Capture the cell that displays the provided text and extract its [x, y] central coordinate. 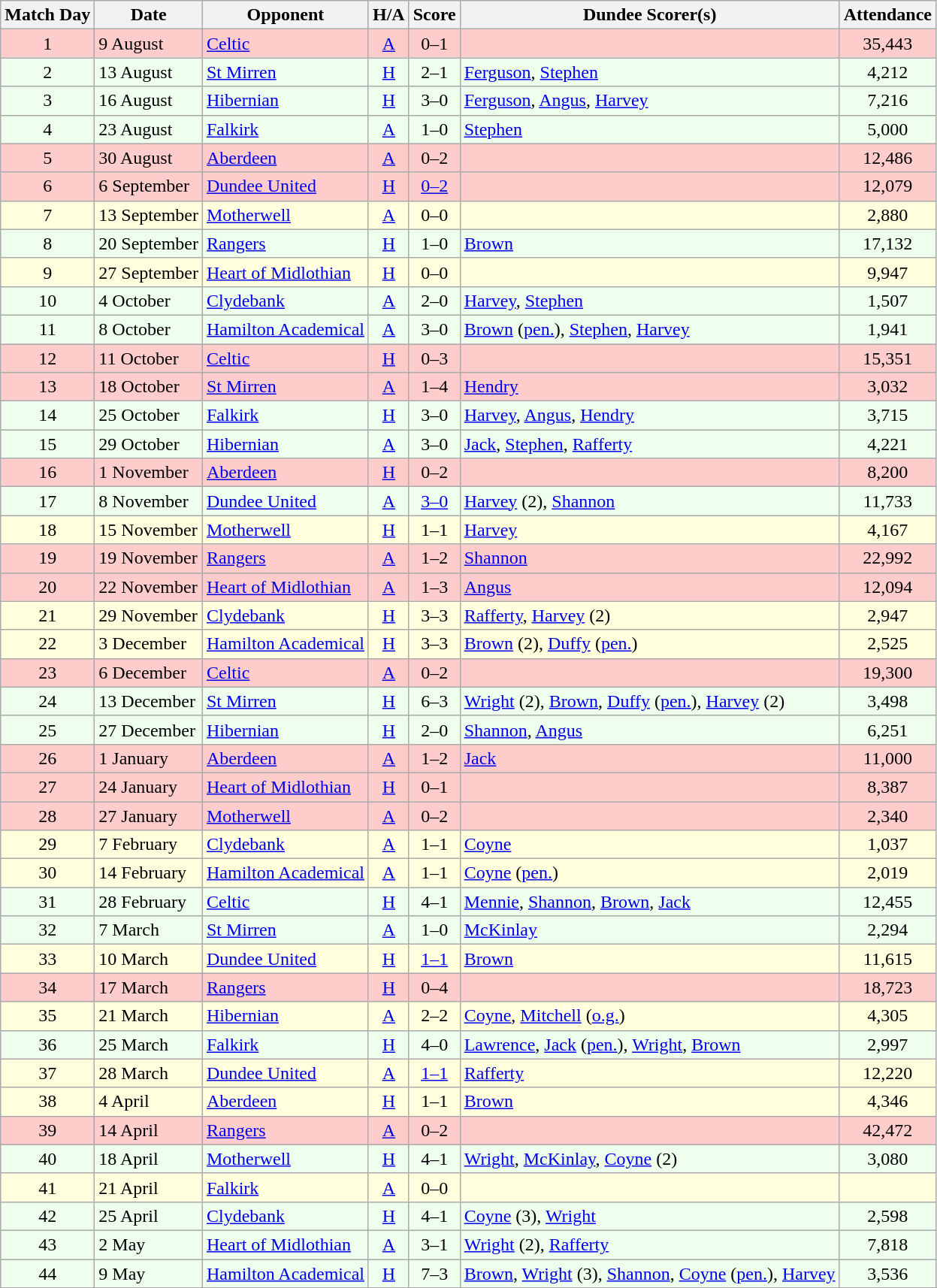
Coyne [649, 845]
13 [48, 387]
0–3 [434, 358]
7 March [149, 930]
Harvey [649, 530]
H/A [388, 15]
12 [48, 358]
2,947 [887, 615]
1 November [149, 473]
1 January [149, 758]
5 [48, 158]
15 [48, 444]
Lawrence, Jack (pen.), Wright, Brown [649, 1045]
8 [48, 243]
Harvey (2), Shannon [649, 501]
McKinlay [649, 930]
42 [48, 1216]
10 March [149, 959]
4,212 [887, 72]
2–1 [434, 72]
3,715 [887, 416]
Coyne (pen.) [649, 873]
8,387 [887, 787]
9 [48, 272]
3,032 [887, 387]
1 [48, 44]
0–4 [434, 987]
Wright, McKinlay, Coyne (2) [649, 1159]
4,167 [887, 530]
4 October [149, 301]
14 February [149, 873]
15,351 [887, 358]
24 January [149, 787]
2,019 [887, 873]
30 [48, 873]
20 September [149, 243]
4 [48, 129]
1,941 [887, 329]
Shannon, Angus [649, 730]
Harvey, Angus, Hendry [649, 416]
3,536 [887, 1274]
30 August [149, 158]
Hendry [649, 387]
Match Day [48, 15]
2,598 [887, 1216]
Dundee Scorer(s) [649, 15]
19 November [149, 558]
Wright (2), Rafferty [649, 1244]
3,080 [887, 1159]
Ferguson, Angus, Harvey [649, 101]
2 [48, 72]
12,455 [887, 902]
31 [48, 902]
18 [48, 530]
41 [48, 1187]
40 [48, 1159]
6–3 [434, 701]
Date [149, 15]
26 [48, 758]
13 September [149, 215]
Brown, Wright (3), Shannon, Coyne (pen.), Harvey [649, 1274]
20 [48, 587]
21 [48, 615]
2,294 [887, 930]
14 April [149, 1130]
17 [48, 501]
11,733 [887, 501]
17,132 [887, 243]
23 [48, 673]
4–0 [434, 1045]
7,818 [887, 1244]
2 May [149, 1244]
Brown (2), Duffy (pen.) [649, 644]
27 January [149, 815]
2,525 [887, 644]
1,507 [887, 301]
17 March [149, 987]
9 August [149, 44]
Harvey, Stephen [649, 301]
Angus [649, 587]
28 February [149, 902]
8,200 [887, 473]
9 May [149, 1274]
42,472 [887, 1130]
2–2 [434, 1016]
19,300 [887, 673]
Attendance [887, 15]
25 October [149, 416]
22,992 [887, 558]
27 September [149, 272]
7 February [149, 845]
5,000 [887, 129]
6,251 [887, 730]
12,079 [887, 186]
2,880 [887, 215]
29 November [149, 615]
12,486 [887, 158]
Coyne, Mitchell (o.g.) [649, 1016]
6 December [149, 673]
Coyne (3), Wright [649, 1216]
8 October [149, 329]
Jack, Stephen, Rafferty [649, 444]
Ferguson, Stephen [649, 72]
7 [48, 215]
2,997 [887, 1045]
37 [48, 1073]
28 [48, 815]
4 April [149, 1102]
35 [48, 1016]
11 [48, 329]
43 [48, 1244]
21 March [149, 1016]
6 September [149, 186]
Brown (pen.), Stephen, Harvey [649, 329]
2,340 [887, 815]
15 November [149, 530]
3 [48, 101]
44 [48, 1274]
Score [434, 15]
7–3 [434, 1274]
4,305 [887, 1016]
25 April [149, 1216]
25 [48, 730]
34 [48, 987]
29 [48, 845]
11 October [149, 358]
33 [48, 959]
22 [48, 644]
38 [48, 1102]
12,094 [887, 587]
Wright (2), Brown, Duffy (pen.), Harvey (2) [649, 701]
1–3 [434, 587]
10 [48, 301]
35,443 [887, 44]
36 [48, 1045]
13 December [149, 701]
23 August [149, 129]
18 October [149, 387]
Mennie, Shannon, Brown, Jack [649, 902]
Rafferty [649, 1073]
14 [48, 416]
4,346 [887, 1102]
3,498 [887, 701]
19 [48, 558]
7,216 [887, 101]
27 December [149, 730]
Opponent [286, 15]
12,220 [887, 1073]
16 August [149, 101]
28 March [149, 1073]
6 [48, 186]
Jack [649, 758]
1,037 [887, 845]
25 March [149, 1045]
Stephen [649, 129]
39 [48, 1130]
32 [48, 930]
24 [48, 701]
Rafferty, Harvey (2) [649, 615]
22 November [149, 587]
3–1 [434, 1244]
1–4 [434, 387]
Shannon [649, 558]
11,615 [887, 959]
9,947 [887, 272]
18,723 [887, 987]
16 [48, 473]
27 [48, 787]
4,221 [887, 444]
29 October [149, 444]
21 April [149, 1187]
13 August [149, 72]
3 December [149, 644]
8 November [149, 501]
11,000 [887, 758]
18 April [149, 1159]
